Provide the [x, y] coordinate of the cell's center where the given text is located.  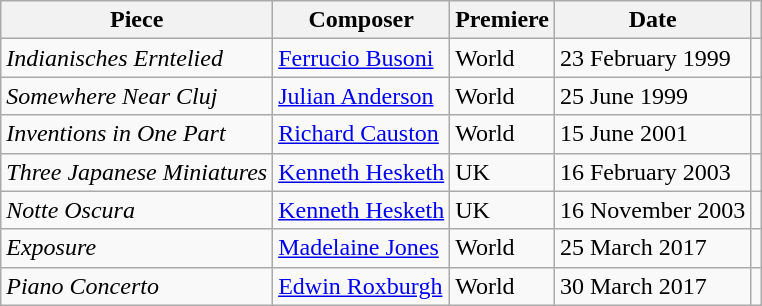
30 March 2017 [652, 286]
Inventions in One Part [137, 134]
25 June 1999 [652, 96]
Three Japanese Miniatures [137, 172]
Somewhere Near Cluj [137, 96]
Piece [137, 20]
Date [652, 20]
Composer [362, 20]
16 February 2003 [652, 172]
Piano Concerto [137, 286]
25 March 2017 [652, 248]
Edwin Roxburgh [362, 286]
23 February 1999 [652, 58]
16 November 2003 [652, 210]
Julian Anderson [362, 96]
Exposure [137, 248]
Premiere [502, 20]
Indianisches Erntelied [137, 58]
Notte Oscura [137, 210]
Richard Causton [362, 134]
Ferrucio Busoni [362, 58]
15 June 2001 [652, 134]
Madelaine Jones [362, 248]
